Return the [x, y] coordinate for the center point of the cell that contains the specified text.  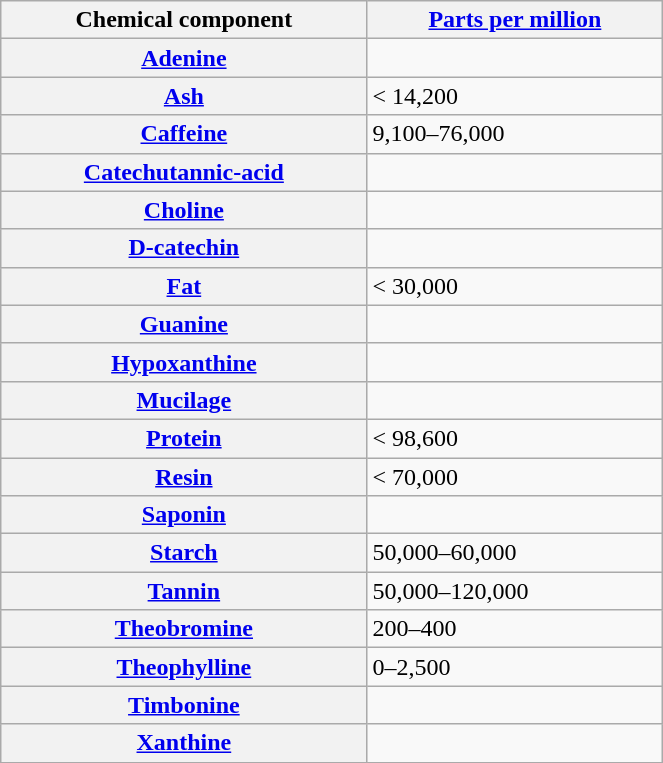
Caffeine [184, 134]
< 30,000 [515, 286]
Ash [184, 96]
Choline [184, 210]
Timbonine [184, 705]
0–2,500 [515, 667]
Fat [184, 286]
Xanthine [184, 743]
Adenine [184, 58]
Chemical component [184, 20]
Protein [184, 438]
Theobromine [184, 629]
Hypoxanthine [184, 362]
D-catechin [184, 248]
Mucilage [184, 400]
Tannin [184, 591]
Saponin [184, 515]
Catechutannic-acid [184, 172]
Parts per million [515, 20]
Starch [184, 553]
< 70,000 [515, 477]
9,100–76,000 [515, 134]
50,000–120,000 [515, 591]
Guanine [184, 324]
50,000–60,000 [515, 553]
200–400 [515, 629]
Resin [184, 477]
< 98,600 [515, 438]
Theophylline [184, 667]
< 14,200 [515, 96]
